From the cell containing the given text, extract its center point as (X, Y) coordinate. 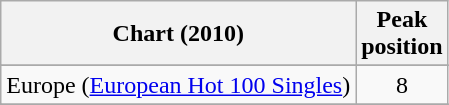
Peakposition (402, 34)
8 (402, 85)
Chart (2010) (178, 34)
Europe (European Hot 100 Singles) (178, 85)
